Return (X, Y) of the center of cell containing provided text 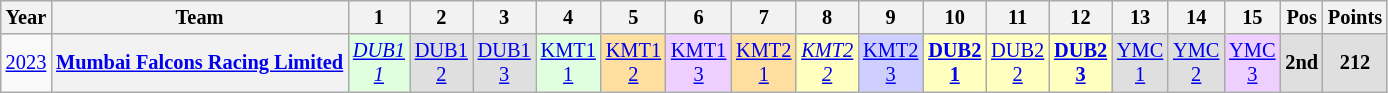
9 (890, 17)
2nd (1302, 63)
2 (442, 17)
1 (379, 17)
212 (1355, 63)
DUB12 (442, 63)
6 (698, 17)
5 (634, 17)
Points (1355, 17)
YMC2 (1196, 63)
YMC1 (1140, 63)
KMT22 (827, 63)
10 (954, 17)
3 (504, 17)
DUB23 (1080, 63)
Pos (1302, 17)
KMT13 (698, 63)
Team (200, 17)
14 (1196, 17)
Year (26, 17)
4 (568, 17)
DUB11 (379, 63)
11 (1018, 17)
2023 (26, 63)
DUB22 (1018, 63)
DUB13 (504, 63)
KMT12 (634, 63)
Mumbai Falcons Racing Limited (200, 63)
8 (827, 17)
12 (1080, 17)
15 (1252, 17)
KMT11 (568, 63)
13 (1140, 17)
YMC3 (1252, 63)
KMT23 (890, 63)
KMT21 (764, 63)
DUB21 (954, 63)
7 (764, 17)
